Provide the (X, Y) coordinate of the cell's center where the given text is located.  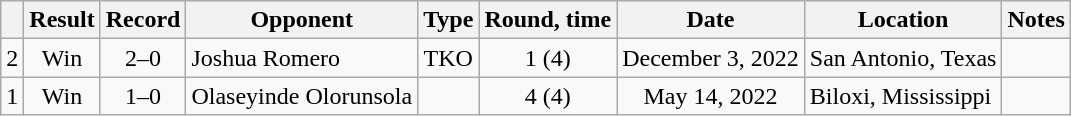
TKO (448, 58)
4 (4) (548, 96)
Date (711, 20)
2–0 (143, 58)
Olaseyinde Olorunsola (302, 96)
2 (12, 58)
Round, time (548, 20)
December 3, 2022 (711, 58)
Biloxi, Mississippi (903, 96)
Result (62, 20)
Joshua Romero (302, 58)
1 (12, 96)
Notes (1036, 20)
Record (143, 20)
May 14, 2022 (711, 96)
Type (448, 20)
Opponent (302, 20)
1 (4) (548, 58)
San Antonio, Texas (903, 58)
Location (903, 20)
1–0 (143, 96)
